Provide the [x, y] coordinate of the cell's center where the given text is located.  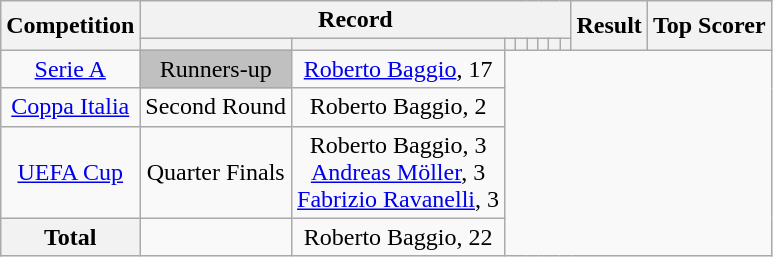
Competition [70, 26]
Roberto Baggio, 17 [398, 69]
Roberto Baggio, 2 [398, 107]
Serie A [70, 69]
Second Round [216, 107]
Result [609, 26]
Record [356, 20]
Roberto Baggio, 3 Andreas Möller, 3 Fabrizio Ravanelli, 3 [398, 172]
Coppa Italia [70, 107]
Runners-up [216, 69]
Top Scorer [709, 26]
Quarter Finals [216, 172]
Total [70, 237]
Roberto Baggio, 22 [398, 237]
UEFA Cup [70, 172]
